Detect which cell encompasses the target text, then output its [X, Y] center coordinate. 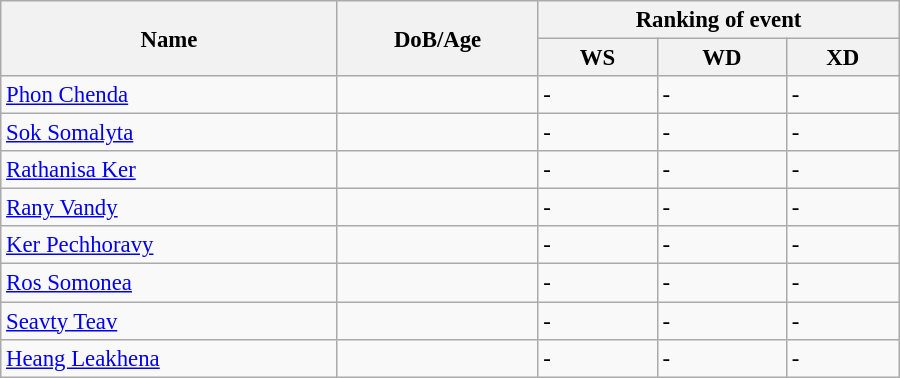
Ros Somonea [170, 283]
XD [842, 58]
Sok Somalyta [170, 133]
Phon Chenda [170, 95]
Heang Leakhena [170, 358]
WS [598, 58]
DoB/Age [438, 38]
Seavty Teav [170, 321]
Ker Pechhoravy [170, 245]
Ranking of event [718, 20]
WD [722, 58]
Rany Vandy [170, 208]
Rathanisa Ker [170, 170]
Name [170, 38]
